Locate the cell with the specified text and output its [x, y] center coordinate. 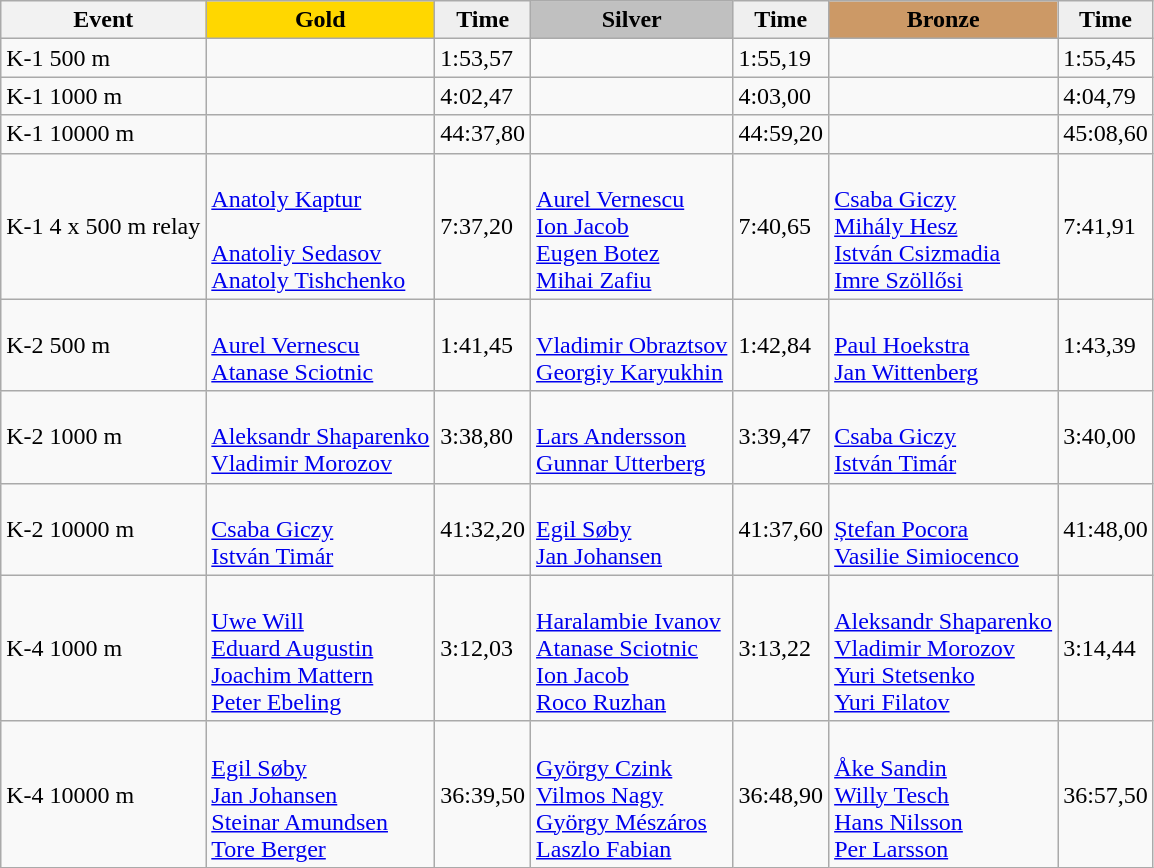
K-2 500 m [104, 345]
1:55,45 [1106, 58]
3:38,80 [483, 437]
3:40,00 [1106, 437]
György CzinkVilmos NagyGyörgy MészárosLaszlo Fabian [632, 794]
Aleksandr ShaparenkoVladimir MorozovYuri StetsenkoYuri Filatov [944, 648]
1:53,57 [483, 58]
1:41,45 [483, 345]
Egil SøbyJan JohansenSteinar AmundsenTore Berger [320, 794]
1:42,84 [781, 345]
Uwe WillEduard AugustinJoachim MatternPeter Ebeling [320, 648]
K-2 1000 m [104, 437]
K-4 1000 m [104, 648]
3:12,03 [483, 648]
Aurel VernescuAtanase Sciotnic [320, 345]
K-1 1000 m [104, 96]
Gold [320, 20]
36:39,50 [483, 794]
Åke SandinWilly TeschHans NilssonPer Larsson [944, 794]
Vladimir ObraztsovGeorgiy Karyukhin [632, 345]
41:48,00 [1106, 529]
Aleksandr ShaparenkoVladimir Morozov [320, 437]
36:48,90 [781, 794]
K-2 10000 m [104, 529]
36:57,50 [1106, 794]
1:55,19 [781, 58]
3:13,22 [781, 648]
44:59,20 [781, 134]
Paul HoekstraJan Wittenberg [944, 345]
Csaba GiczyMihály HeszIstván CsizmadiaImre Szöllősi [944, 226]
1:43,39 [1106, 345]
Bronze [944, 20]
7:40,65 [781, 226]
41:37,60 [781, 529]
7:41,91 [1106, 226]
7:37,20 [483, 226]
Anatoly KapturAnatoliy SedasovAnatoly Tishchenko [320, 226]
K-1 500 m [104, 58]
K-4 10000 m [104, 794]
Ștefan PocoraVasilie Simiocenco [944, 529]
Silver [632, 20]
Aurel VernescuIon JacobEugen BotezMihai Zafiu [632, 226]
Lars AnderssonGunnar Utterberg [632, 437]
3:14,44 [1106, 648]
4:04,79 [1106, 96]
Event [104, 20]
Haralambie IvanovAtanase SciotnicIon JacobRoco Ruzhan [632, 648]
4:02,47 [483, 96]
3:39,47 [781, 437]
41:32,20 [483, 529]
Egil SøbyJan Johansen [632, 529]
4:03,00 [781, 96]
K-1 10000 m [104, 134]
45:08,60 [1106, 134]
K-1 4 x 500 m relay [104, 226]
44:37,80 [483, 134]
